From the cell containing the given text, extract its center point as (x, y) coordinate. 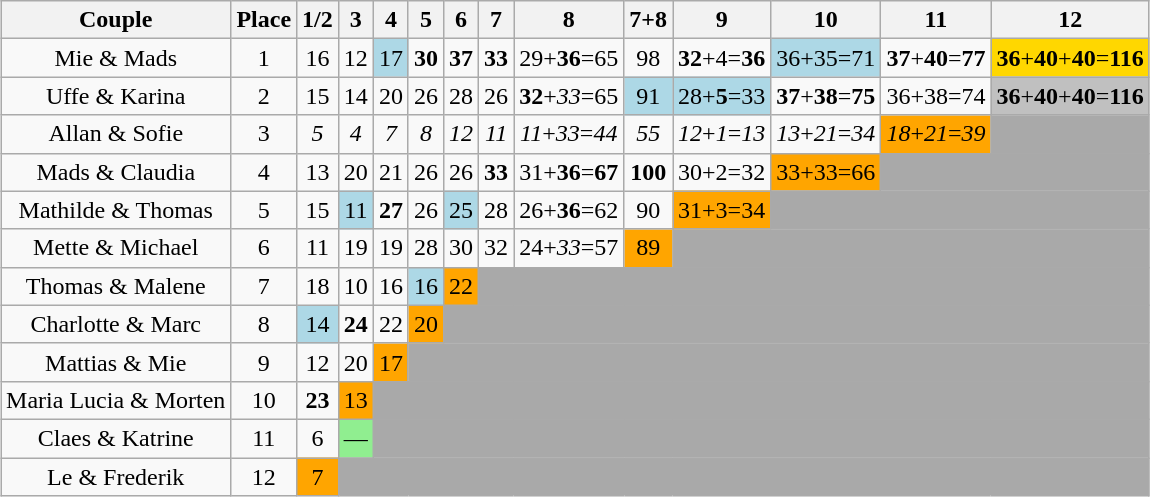
30+2=32 (722, 172)
27 (390, 210)
7+8 (648, 20)
36+38=74 (936, 96)
Maria Lucia & Morten (116, 400)
18+21=39 (936, 134)
32 (496, 248)
25 (462, 210)
37+40=77 (936, 58)
24 (356, 324)
33+33=66 (826, 172)
Charlotte & Marc (116, 324)
2 (264, 96)
100 (648, 172)
Mattias & Mie (116, 362)
Mathilde & Thomas (116, 210)
Allan & Sofie (116, 134)
28+5=33 (722, 96)
31+36=67 (569, 172)
Thomas & Malene (116, 286)
13+21=34 (826, 134)
Mette & Michael (116, 248)
55 (648, 134)
90 (648, 210)
1 (264, 58)
98 (648, 58)
89 (648, 248)
37 (462, 58)
29+36=65 (569, 58)
21 (390, 172)
Mie & Mads (116, 58)
23 (318, 400)
31+3=34 (722, 210)
26+36=62 (569, 210)
36+35=71 (826, 58)
1/2 (318, 20)
32+33=65 (569, 96)
Claes & Katrine (116, 438)
91 (648, 96)
11+33=44 (569, 134)
18 (318, 286)
Uffe & Karina (116, 96)
Place (264, 20)
Mads & Claudia (116, 172)
Couple (116, 20)
12+1=13 (722, 134)
Le & Frederik (116, 477)
32+4=36 (722, 58)
37+38=75 (826, 96)
24+33=57 (569, 248)
— (356, 438)
